Scan for the cell matching the given text and deliver its [x, y] coordinate at center. 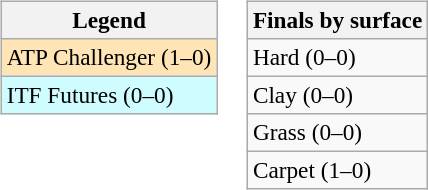
Grass (0–0) [337, 133]
Finals by surface [337, 20]
Clay (0–0) [337, 95]
Carpet (1–0) [337, 171]
Legend [108, 20]
ATP Challenger (1–0) [108, 57]
Hard (0–0) [337, 57]
ITF Futures (0–0) [108, 95]
